Detect which cell encompasses the target text, then output its (X, Y) center coordinate. 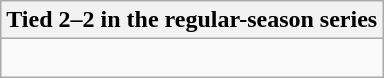
Tied 2–2 in the regular-season series (192, 20)
